Return [x, y] of the center of cell containing provided text 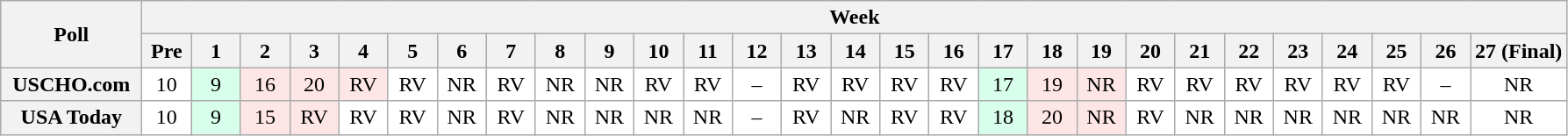
24 [1347, 51]
USCHO.com [72, 84]
1 [216, 51]
14 [856, 51]
25 [1396, 51]
Week [855, 18]
13 [806, 51]
23 [1298, 51]
11 [707, 51]
6 [462, 51]
4 [363, 51]
22 [1249, 51]
2 [265, 51]
12 [757, 51]
21 [1199, 51]
5 [412, 51]
26 [1445, 51]
7 [511, 51]
USA Today [72, 118]
Pre [167, 51]
Poll [72, 34]
3 [314, 51]
27 (Final) [1519, 51]
8 [560, 51]
